Determine the [x, y] coordinate at the center of the cell enclosing the given text.  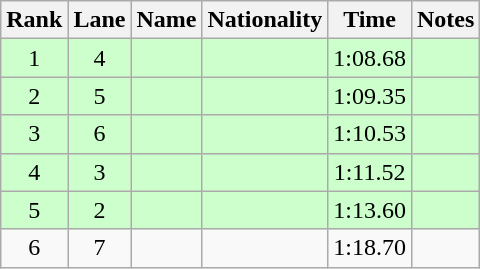
Nationality [265, 20]
1:13.60 [370, 210]
1:11.52 [370, 172]
1:18.70 [370, 248]
Lane [100, 20]
1 [34, 58]
Notes [445, 20]
Name [166, 20]
1:08.68 [370, 58]
1:10.53 [370, 134]
1:09.35 [370, 96]
Rank [34, 20]
Time [370, 20]
7 [100, 248]
